Find where the given text appears and provide that cell's center as [x, y] coordinate. 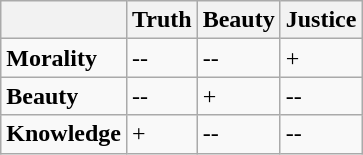
Knowledge [64, 134]
Morality [64, 58]
Truth [162, 20]
Justice [321, 20]
